Extract the [x, y] coordinate from the center of the cell holding the provided text.  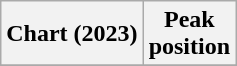
Peakposition [189, 34]
Chart (2023) [72, 34]
